Return the [X, Y] coordinate for the center point of the cell that contains the specified text.  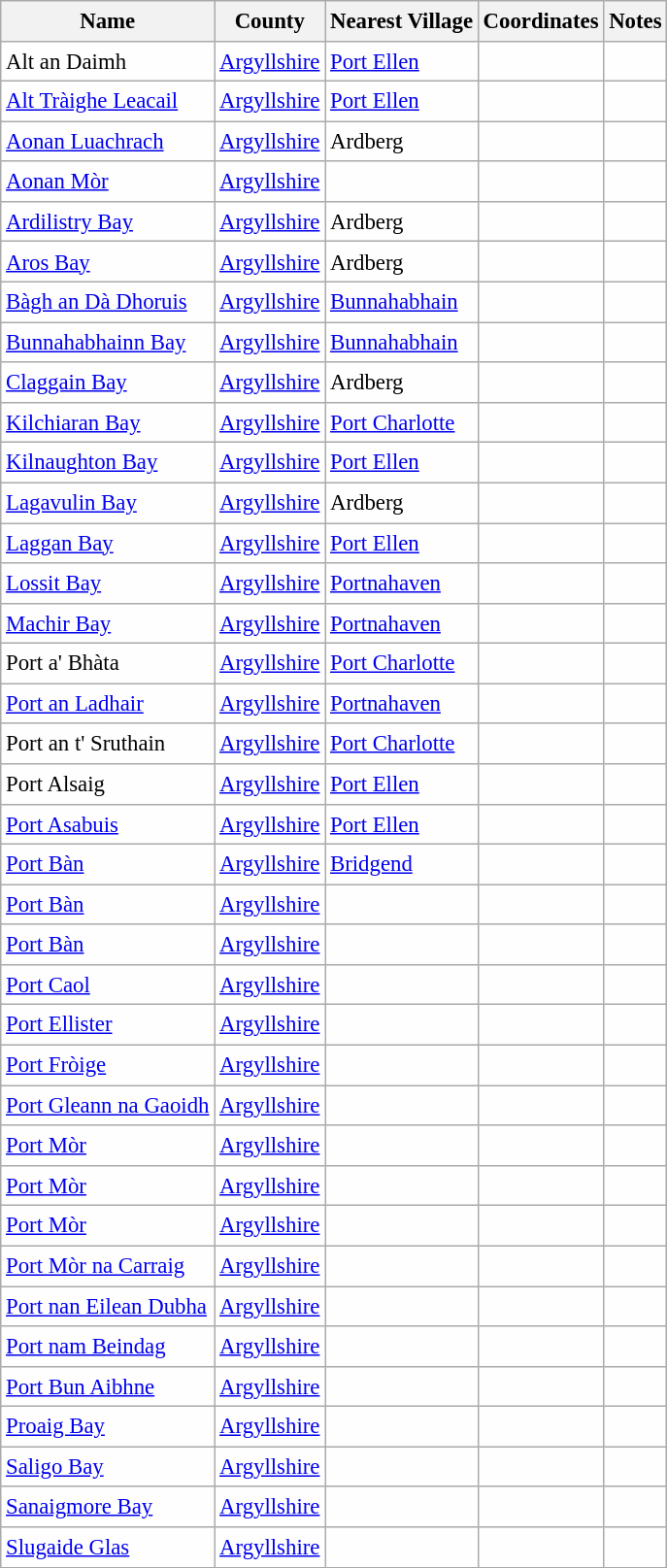
Aonan Luachrach [108, 142]
Bridgend [402, 864]
Nearest Village [402, 21]
Port an Ladhair [108, 703]
Ardilistry Bay [108, 221]
Lagavulin Bay [108, 503]
Claggain Bay [108, 383]
Lossit Bay [108, 583]
County [270, 21]
Bàgh an Dà Dhoruis [108, 303]
Port Bun Aibhne [108, 1386]
Kilchiaran Bay [108, 423]
Aros Bay [108, 262]
Proaig Bay [108, 1427]
Coordinates [541, 21]
Port Asabuis [108, 823]
Machir Bay [108, 623]
Aonan Mòr [108, 181]
Port nam Beindag [108, 1346]
Port an t' Sruthain [108, 744]
Port a' Bhàta [108, 664]
Alt an Daimh [108, 60]
Port Alsaig [108, 784]
Port nan Eilean Dubha [108, 1307]
Port Mòr na Carraig [108, 1266]
Port Ellister [108, 1025]
Port Fròige [108, 1064]
Kilnaughton Bay [108, 462]
Notes [635, 21]
Laggan Bay [108, 544]
Alt Tràighe Leacail [108, 101]
Sanaigmore Bay [108, 1507]
Slugaide Glas [108, 1548]
Port Caol [108, 984]
Saligo Bay [108, 1466]
Bunnahabhainn Bay [108, 342]
Port Gleann na Gaoidh [108, 1105]
Name [108, 21]
